Return [X, Y] of the center of cell containing provided text 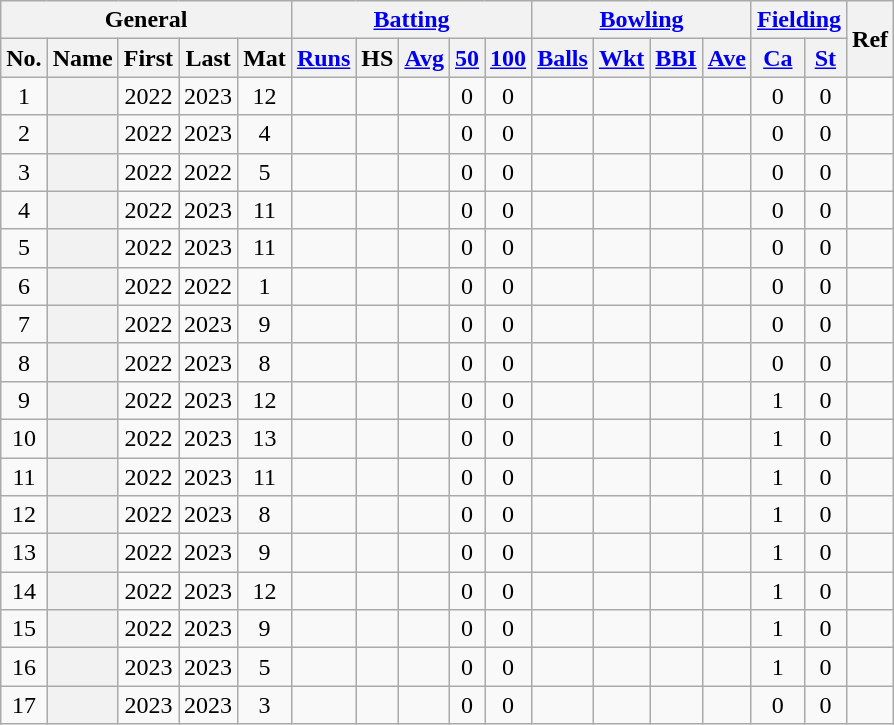
14 [24, 591]
HS [378, 58]
Name [82, 58]
Fielding [798, 20]
17 [24, 705]
Mat [265, 58]
Wkt [621, 58]
Avg [424, 58]
6 [24, 286]
7 [24, 324]
Ave [726, 58]
100 [508, 58]
St [825, 58]
Ca [778, 58]
Balls [563, 58]
50 [466, 58]
First [148, 58]
15 [24, 629]
10 [24, 438]
2 [24, 134]
Ref [870, 39]
Runs [323, 58]
16 [24, 667]
General [146, 20]
Batting [411, 20]
Bowling [642, 20]
BBI [676, 58]
No. [24, 58]
Last [208, 58]
